Return (X, Y) of the center of cell containing provided text 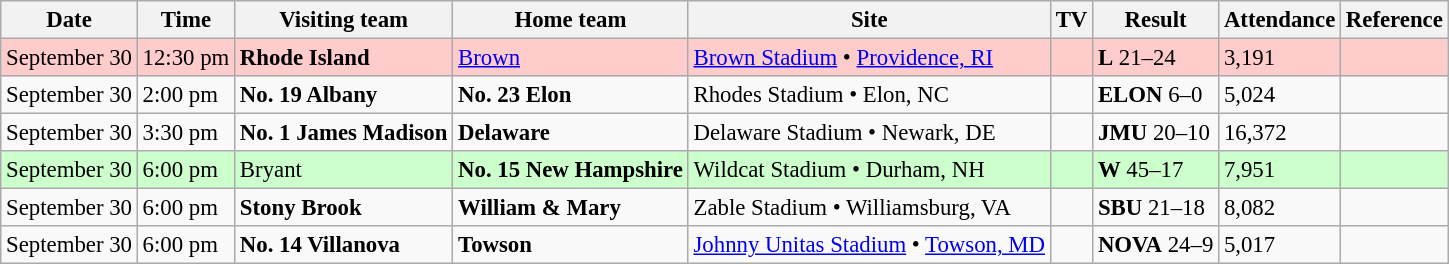
12:30 pm (186, 58)
16,372 (1280, 133)
Time (186, 20)
JMU 20–10 (1156, 133)
Towson (570, 245)
TV (1071, 20)
Result (1156, 20)
Attendance (1280, 20)
W 45–17 (1156, 170)
Wildcat Stadium • Durham, NH (869, 170)
Johnny Unitas Stadium • Towson, MD (869, 245)
William & Mary (570, 208)
Reference (1395, 20)
Visiting team (344, 20)
2:00 pm (186, 95)
Brown (570, 58)
7,951 (1280, 170)
ELON 6–0 (1156, 95)
3:30 pm (186, 133)
No. 23 Elon (570, 95)
Home team (570, 20)
No. 19 Albany (344, 95)
SBU 21–18 (1156, 208)
L 21–24 (1156, 58)
Delaware (570, 133)
Delaware Stadium • Newark, DE (869, 133)
No. 1 James Madison (344, 133)
No. 15 New Hampshire (570, 170)
Zable Stadium • Williamsburg, VA (869, 208)
NOVA 24–9 (1156, 245)
Stony Brook (344, 208)
Site (869, 20)
Brown Stadium • Providence, RI (869, 58)
3,191 (1280, 58)
Rhodes Stadium • Elon, NC (869, 95)
Bryant (344, 170)
No. 14 Villanova (344, 245)
5,024 (1280, 95)
Rhode Island (344, 58)
5,017 (1280, 245)
8,082 (1280, 208)
Date (69, 20)
